Search for the cell housing the specified text and yield its [X, Y] center coordinate. 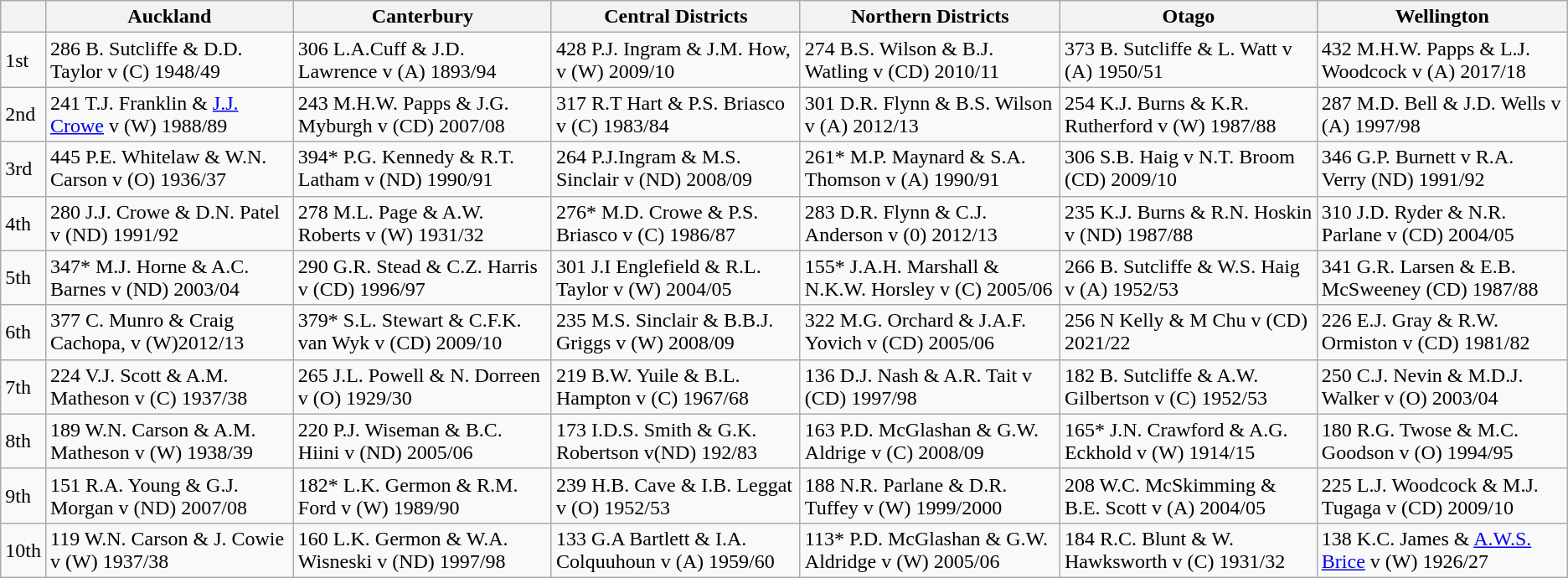
184 R.C. Blunt & W. Hawksworth v (C) 1931/32 [1188, 550]
173 I.D.S. Smith & G.K. Robertson v(ND) 192/83 [675, 441]
4th [23, 223]
428 P.J. Ingram & J.M. How, v (W) 2009/10 [675, 60]
189 W.N. Carson & A.M. Matheson v (W) 1938/39 [169, 441]
301 J.I Englefield & R.L. Taylor v (W) 2004/05 [675, 278]
182 B. Sutcliffe & A.W. Gilbertson v (C) 1952/53 [1188, 387]
276* M.D. Crowe & P.S. Briasco v (C) 1986/87 [675, 223]
432 M.H.W. Papps & L.J. Woodcock v (A) 2017/18 [1442, 60]
310 J.D. Ryder & N.R. Parlane v (CD) 2004/05 [1442, 223]
219 B.W. Yuile & B.L. Hampton v (C) 1967/68 [675, 387]
241 T.J. Franklin & J.J. Crowe v (W) 1988/89 [169, 114]
113* P.D. McGlashan & G.W. Aldridge v (W) 2005/06 [930, 550]
8th [23, 441]
239 H.B. Cave & I.B. Leggat v (O) 1952/53 [675, 496]
151 R.A. Young & G.J. Morgan v (ND) 2007/08 [169, 496]
Central Districts [675, 17]
220 P.J. Wiseman & B.C. Hiini v (ND) 2005/06 [422, 441]
265 J.L. Powell & N. Dorreen v (O) 1929/30 [422, 387]
Wellington [1442, 17]
138 K.C. James & A.W.S. Brice v (W) 1926/27 [1442, 550]
235 M.S. Sinclair & B.B.J. Griggs v (W) 2008/09 [675, 332]
283 D.R. Flynn & C.J. Anderson v (0) 2012/13 [930, 223]
7th [23, 387]
1st [23, 60]
136 D.J. Nash & A.R. Tait v (CD) 1997/98 [930, 387]
266 B. Sutcliffe & W.S. Haig v (A) 1952/53 [1188, 278]
278 M.L. Page & A.W. Roberts v (W) 1931/32 [422, 223]
Auckland [169, 17]
224 V.J. Scott & A.M. Matheson v (C) 1937/38 [169, 387]
274 B.S. Wilson & B.J. Watling v (CD) 2010/11 [930, 60]
133 G.A Bartlett & I.A. Colquuhoun v (A) 1959/60 [675, 550]
Canterbury [422, 17]
306 S.B. Haig v N.T. Broom (CD) 2009/10 [1188, 169]
180 R.G. Twose & M.C. Goodson v (O) 1994/95 [1442, 441]
306 L.A.Cuff & J.D. Lawrence v (A) 1893/94 [422, 60]
Otago [1188, 17]
10th [23, 550]
188 N.R. Parlane & D.R. Tuffey v (W) 1999/2000 [930, 496]
256 N Kelly & M Chu v (CD) 2021/22 [1188, 332]
5th [23, 278]
286 B. Sutcliffe & D.D. Taylor v (C) 1948/49 [169, 60]
317 R.T Hart & P.S. Briasco v (C) 1983/84 [675, 114]
182* L.K. Germon & R.M. Ford v (W) 1989/90 [422, 496]
254 K.J. Burns & K.R. Rutherford v (W) 1987/88 [1188, 114]
287 M.D. Bell & J.D. Wells v (A) 1997/98 [1442, 114]
264 P.J.Ingram & M.S. Sinclair v (ND) 2008/09 [675, 169]
261* M.P. Maynard & S.A. Thomson v (A) 1990/91 [930, 169]
445 P.E. Whitelaw & W.N. Carson v (O) 1936/37 [169, 169]
Northern Districts [930, 17]
290 G.R. Stead & C.Z. Harris v (CD) 1996/97 [422, 278]
6th [23, 332]
250 C.J. Nevin & M.D.J. Walker v (O) 2003/04 [1442, 387]
165* J.N. Crawford & A.G. Eckhold v (W) 1914/15 [1188, 441]
226 E.J. Gray & R.W. Ormiston v (CD) 1981/82 [1442, 332]
163 P.D. McGlashan & G.W. Aldrige v (C) 2008/09 [930, 441]
3rd [23, 169]
377 C. Munro & Craig Cachopa, v (W)2012/13 [169, 332]
347* M.J. Horne & A.C. Barnes v (ND) 2003/04 [169, 278]
301 D.R. Flynn & B.S. Wilson v (A) 2012/13 [930, 114]
225 L.J. Woodcock & M.J. Tugaga v (CD) 2009/10 [1442, 496]
208 W.C. McSkimming & B.E. Scott v (A) 2004/05 [1188, 496]
235 K.J. Burns & R.N. Hoskin v (ND) 1987/88 [1188, 223]
394* P.G. Kennedy & R.T. Latham v (ND) 1990/91 [422, 169]
243 M.H.W. Papps & J.G. Myburgh v (CD) 2007/08 [422, 114]
346 G.P. Burnett v R.A. Verry (ND) 1991/92 [1442, 169]
2nd [23, 114]
119 W.N. Carson & J. Cowie v (W) 1937/38 [169, 550]
379* S.L. Stewart & C.F.K. van Wyk v (CD) 2009/10 [422, 332]
155* J.A.H. Marshall & N.K.W. Horsley v (C) 2005/06 [930, 278]
322 M.G. Orchard & J.A.F. Yovich v (CD) 2005/06 [930, 332]
280 J.J. Crowe & D.N. Patel v (ND) 1991/92 [169, 223]
9th [23, 496]
373 B. Sutcliffe & L. Watt v (A) 1950/51 [1188, 60]
341 G.R. Larsen & E.B. McSweeney (CD) 1987/88 [1442, 278]
160 L.K. Germon & W.A. Wisneski v (ND) 1997/98 [422, 550]
